Find where the given text appears and provide that cell's center as [x, y] coordinate. 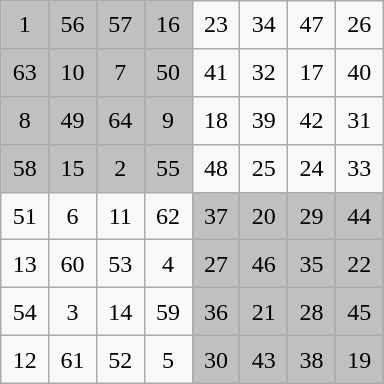
12 [25, 359]
39 [264, 120]
46 [264, 264]
2 [120, 168]
58 [25, 168]
23 [216, 25]
61 [73, 359]
16 [168, 25]
14 [120, 312]
37 [216, 216]
56 [73, 25]
50 [168, 73]
54 [25, 312]
6 [73, 216]
41 [216, 73]
32 [264, 73]
45 [359, 312]
55 [168, 168]
64 [120, 120]
7 [120, 73]
34 [264, 25]
48 [216, 168]
20 [264, 216]
1 [25, 25]
18 [216, 120]
4 [168, 264]
3 [73, 312]
5 [168, 359]
35 [312, 264]
27 [216, 264]
21 [264, 312]
60 [73, 264]
40 [359, 73]
26 [359, 25]
13 [25, 264]
42 [312, 120]
24 [312, 168]
49 [73, 120]
63 [25, 73]
8 [25, 120]
28 [312, 312]
22 [359, 264]
59 [168, 312]
19 [359, 359]
51 [25, 216]
29 [312, 216]
25 [264, 168]
43 [264, 359]
17 [312, 73]
52 [120, 359]
53 [120, 264]
31 [359, 120]
10 [73, 73]
9 [168, 120]
57 [120, 25]
62 [168, 216]
47 [312, 25]
11 [120, 216]
38 [312, 359]
33 [359, 168]
15 [73, 168]
36 [216, 312]
30 [216, 359]
44 [359, 216]
